Identify which cell holds the provided text, then report its (x, y) central coordinate. 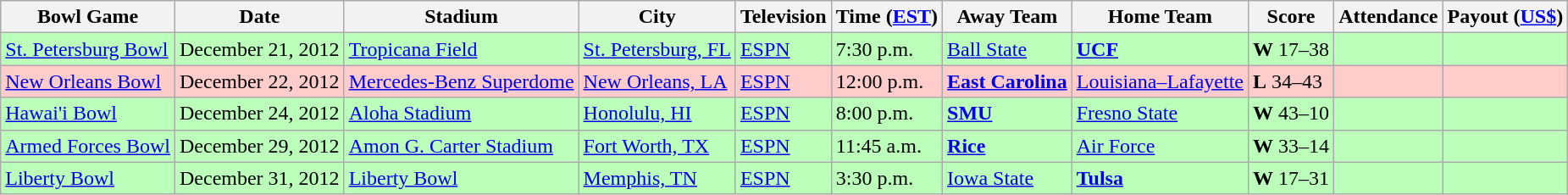
W 17–31 (1291, 178)
Away Team (1008, 17)
New Orleans, LA (657, 81)
Date (259, 17)
Armed Forces Bowl (88, 146)
City (657, 17)
7:30 p.m. (886, 49)
Iowa State (1008, 178)
Memphis, TN (657, 178)
December 31, 2012 (259, 178)
Home Team (1160, 17)
Rice (1008, 146)
Time (EST) (886, 17)
Ball State (1008, 49)
East Carolina (1008, 81)
SMU (1008, 114)
St. Petersburg, FL (657, 49)
W 33–14 (1291, 146)
Aloha Stadium (461, 114)
UCF (1160, 49)
3:30 p.m. (886, 178)
L 34–43 (1291, 81)
Stadium (461, 17)
Mercedes-Benz Superdome (461, 81)
Fresno State (1160, 114)
Amon G. Carter Stadium (461, 146)
Television (783, 17)
Tropicana Field (461, 49)
Honolulu, HI (657, 114)
Attendance (1388, 17)
Air Force (1160, 146)
Score (1291, 17)
W 43–10 (1291, 114)
Fort Worth, TX (657, 146)
Tulsa (1160, 178)
W 17–38 (1291, 49)
St. Petersburg Bowl (88, 49)
December 24, 2012 (259, 114)
8:00 p.m. (886, 114)
New Orleans Bowl (88, 81)
December 22, 2012 (259, 81)
Bowl Game (88, 17)
December 29, 2012 (259, 146)
Hawai'i Bowl (88, 114)
Louisiana–Lafayette (1160, 81)
Payout (US$) (1505, 17)
11:45 a.m. (886, 146)
12:00 p.m. (886, 81)
December 21, 2012 (259, 49)
